For the text-containing cell, return its midpoint in [x, y] coordinate format. 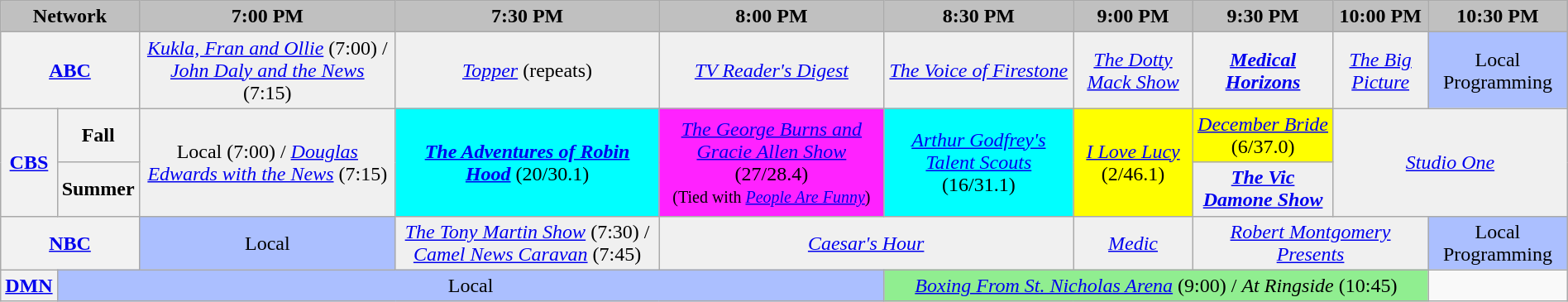
I Love Lucy (2/46.1) [1133, 162]
The Tony Martin Show (7:30) / Camel News Caravan (7:45) [527, 243]
NBC [69, 243]
The Big Picture [1381, 70]
ABC [69, 70]
Network [69, 17]
Topper (repeats) [527, 70]
CBS [29, 162]
Medical Horizons [1262, 70]
TV Reader's Digest [772, 70]
Caesar's Hour [867, 243]
Arthur Godfrey's Talent Scouts (16/31.1) [979, 162]
Robert Montgomery Presents [1310, 243]
The Vic Damone Show [1262, 189]
10:00 PM [1381, 17]
8:30 PM [979, 17]
The Adventures of Robin Hood (20/30.1) [527, 162]
8:00 PM [772, 17]
The Dotty Mack Show [1133, 70]
10:30 PM [1499, 17]
The Voice of Firestone [979, 70]
Boxing From St. Nicholas Arena (9:00) / At Ringside (10:45) [1156, 285]
December Bride (6/37.0) [1262, 136]
Kukla, Fran and Ollie (7:00) / John Daly and the News (7:15) [267, 70]
Fall [98, 136]
Local (7:00) / Douglas Edwards with the News (7:15) [267, 162]
DMN [29, 285]
7:00 PM [267, 17]
The George Burns and Gracie Allen Show (27/28.4)(Tied with People Are Funny) [772, 162]
7:30 PM [527, 17]
Medic [1133, 243]
9:00 PM [1133, 17]
Summer [98, 189]
Studio One [1451, 162]
9:30 PM [1262, 17]
